From the cell containing the given text, extract its center point as (X, Y) coordinate. 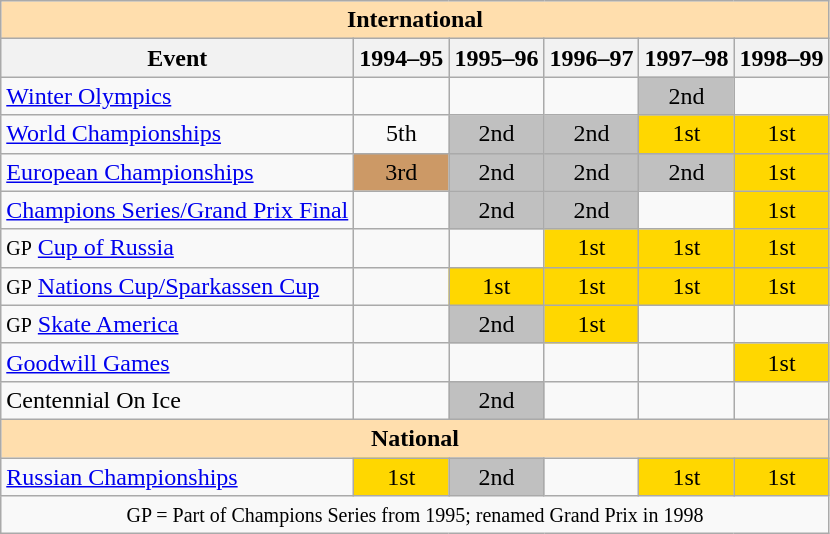
5th (402, 134)
1997–98 (686, 58)
International (415, 20)
GP = Part of Champions Series from 1995; renamed Grand Prix in 1998 (415, 515)
Russian Championships (178, 477)
1994–95 (402, 58)
Event (178, 58)
GP Skate America (178, 324)
1996–97 (592, 58)
National (415, 438)
GP Cup of Russia (178, 248)
3rd (402, 172)
Goodwill Games (178, 362)
World Championships (178, 134)
1998–99 (782, 58)
Centennial On Ice (178, 400)
Winter Olympics (178, 96)
Champions Series/Grand Prix Final (178, 210)
1995–96 (496, 58)
European Championships (178, 172)
GP Nations Cup/Sparkassen Cup (178, 286)
